Return the (x, y) coordinate for the center point of the cell that contains the specified text.  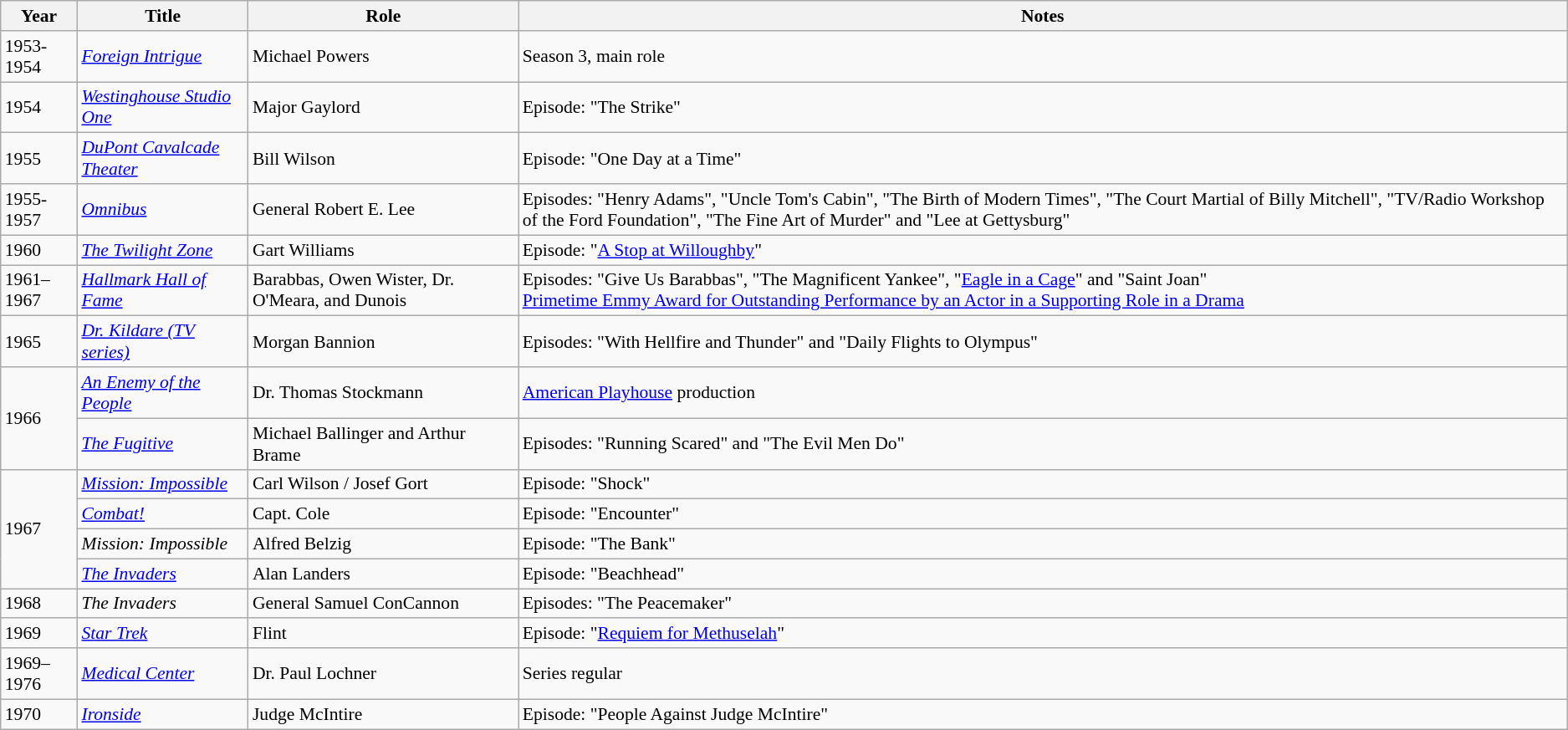
Episode: "The Bank" (1043, 544)
Notes (1043, 16)
General Robert E. Lee (383, 209)
Episode: "Requiem for Methuselah" (1043, 634)
1961–1967 (39, 291)
Role (383, 16)
Series regular (1043, 674)
Medical Center (162, 674)
1970 (39, 714)
Star Trek (162, 634)
Major Gaylord (383, 107)
The Twilight Zone (162, 250)
Episodes: "With Hellfire and Thunder" and "Daily Flights to Olympus" (1043, 341)
Season 3, main role (1043, 57)
Episodes: "The Peacemaker" (1043, 604)
Judge McIntire (383, 714)
Alan Landers (383, 574)
Episodes: "Running Scared" and "The Evil Men Do" (1043, 443)
An Enemy of the People (162, 393)
Episode: "Shock" (1043, 484)
Foreign Intrigue (162, 57)
Episode: "Beachhead" (1043, 574)
Westinghouse Studio One (162, 107)
1965 (39, 341)
1969–1976 (39, 674)
Bill Wilson (383, 159)
Ironside (162, 714)
1966 (39, 418)
1955-1957 (39, 209)
1967 (39, 528)
1955 (39, 159)
Michael Powers (383, 57)
Episode: "People Against Judge McIntire" (1043, 714)
The Fugitive (162, 443)
1960 (39, 250)
Flint (383, 634)
Combat! (162, 514)
Michael Ballinger and Arthur Brame (383, 443)
Morgan Bannion (383, 341)
Dr. Kildare (TV series) (162, 341)
Hallmark Hall of Fame (162, 291)
Gart Williams (383, 250)
Omnibus (162, 209)
Capt. Cole (383, 514)
1968 (39, 604)
Dr. Thomas Stockmann (383, 393)
DuPont Cavalcade Theater (162, 159)
Episode: "Encounter" (1043, 514)
Episode: "A Stop at Willoughby" (1043, 250)
Alfred Belzig (383, 544)
1954 (39, 107)
Year (39, 16)
Title (162, 16)
Carl Wilson / Josef Gort (383, 484)
Episode: "One Day at a Time" (1043, 159)
Dr. Paul Lochner (383, 674)
American Playhouse production (1043, 393)
Episode: "The Strike" (1043, 107)
General Samuel ConCannon (383, 604)
1953-1954 (39, 57)
1969 (39, 634)
Barabbas, Owen Wister, Dr. O'Meara, and Dunois (383, 291)
